Return the [x, y] coordinate for the center point of the cell that contains the specified text.  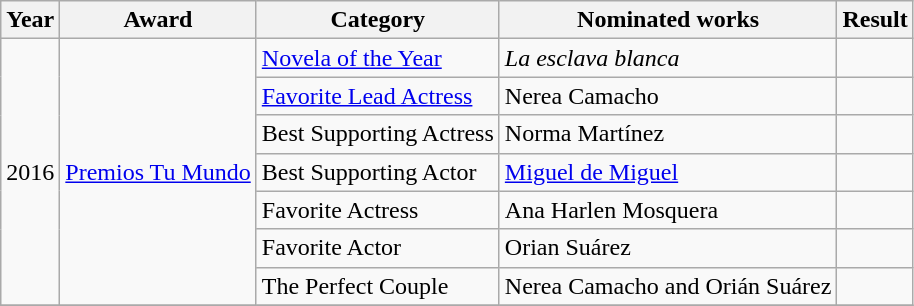
The Perfect Couple [378, 286]
Novela of the Year [378, 58]
2016 [30, 172]
Favorite Lead Actress [378, 96]
Orian Suárez [668, 248]
Nerea Camacho [668, 96]
Favorite Actor [378, 248]
Nominated works [668, 20]
La esclava blanca [668, 58]
Category [378, 20]
Premios Tu Mundo [158, 172]
Best Supporting Actress [378, 134]
Favorite Actress [378, 210]
Best Supporting Actor [378, 172]
Result [875, 20]
Year [30, 20]
Ana Harlen Mosquera [668, 210]
Miguel de Miguel [668, 172]
Award [158, 20]
Norma Martínez [668, 134]
Nerea Camacho and Orián Suárez [668, 286]
